Find where the given text appears and provide that cell's center as [X, Y] coordinate. 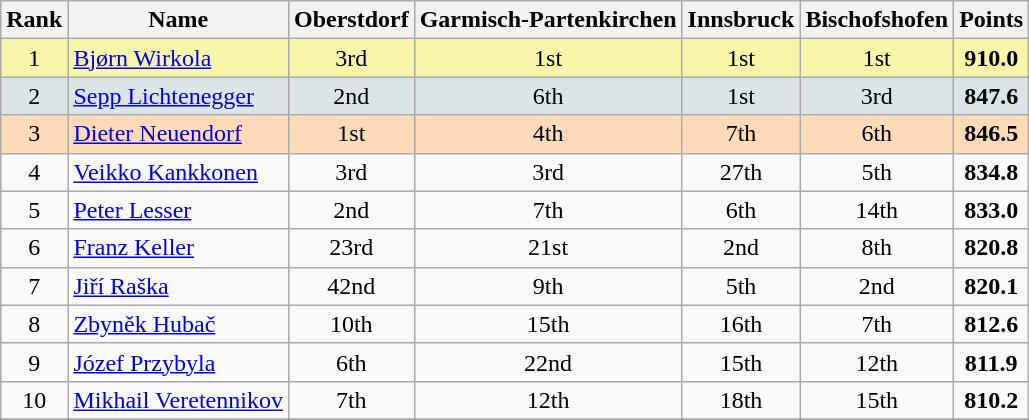
10 [34, 400]
Points [992, 20]
812.6 [992, 324]
Veikko Kankkonen [178, 172]
2 [34, 96]
Jiří Raška [178, 286]
4 [34, 172]
9 [34, 362]
27th [741, 172]
9th [548, 286]
7 [34, 286]
834.8 [992, 172]
6 [34, 248]
Bjørn Wirkola [178, 58]
Franz Keller [178, 248]
Oberstdorf [351, 20]
22nd [548, 362]
18th [741, 400]
910.0 [992, 58]
Peter Lesser [178, 210]
42nd [351, 286]
833.0 [992, 210]
Józef Przybyla [178, 362]
820.1 [992, 286]
Mikhail Veretennikov [178, 400]
3 [34, 134]
Sepp Lichtenegger [178, 96]
23rd [351, 248]
810.2 [992, 400]
4th [548, 134]
8 [34, 324]
5 [34, 210]
14th [877, 210]
Bischofshofen [877, 20]
Rank [34, 20]
Zbyněk Hubač [178, 324]
Name [178, 20]
Garmisch-Partenkirchen [548, 20]
1 [34, 58]
10th [351, 324]
21st [548, 248]
8th [877, 248]
811.9 [992, 362]
16th [741, 324]
846.5 [992, 134]
820.8 [992, 248]
Innsbruck [741, 20]
847.6 [992, 96]
Dieter Neuendorf [178, 134]
